Capture the cell that displays the provided text and extract its (X, Y) central coordinate. 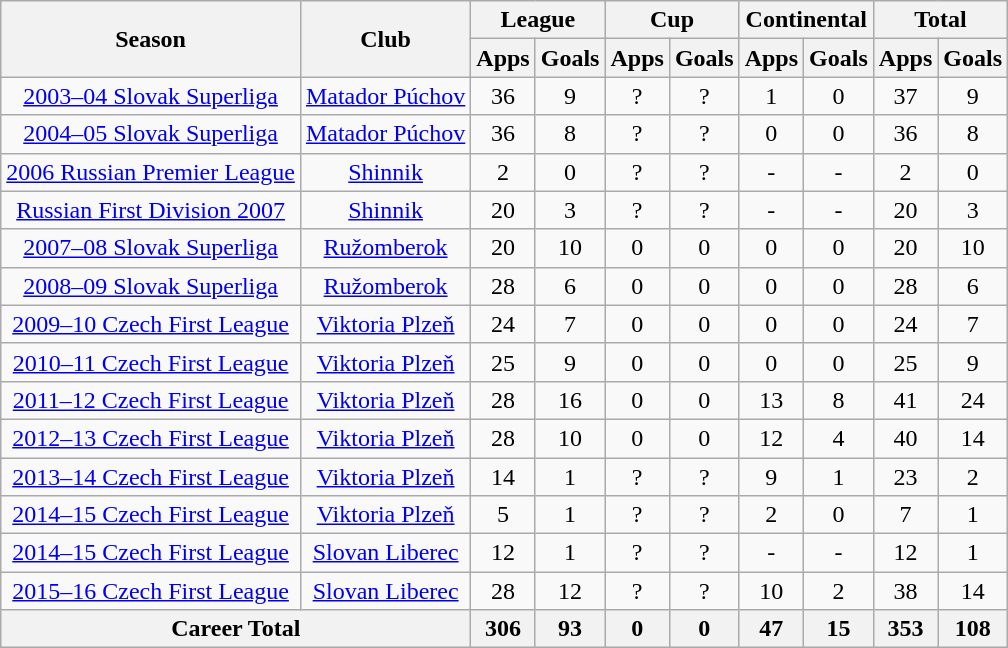
306 (503, 629)
353 (905, 629)
2012–13 Czech First League (151, 438)
15 (839, 629)
Total (940, 20)
Russian First Division 2007 (151, 210)
2009–10 Czech First League (151, 324)
Cup (672, 20)
2004–05 Slovak Superliga (151, 134)
2008–09 Slovak Superliga (151, 286)
23 (905, 477)
13 (771, 400)
Continental (806, 20)
4 (839, 438)
108 (973, 629)
2006 Russian Premier League (151, 172)
37 (905, 96)
2015–16 Czech First League (151, 591)
Career Total (236, 629)
League (538, 20)
2003–04 Slovak Superliga (151, 96)
5 (503, 515)
47 (771, 629)
16 (570, 400)
2010–11 Czech First League (151, 362)
Club (385, 39)
2011–12 Czech First League (151, 400)
2013–14 Czech First League (151, 477)
40 (905, 438)
2007–08 Slovak Superliga (151, 248)
41 (905, 400)
Season (151, 39)
93 (570, 629)
38 (905, 591)
